Extract the [X, Y] coordinate from the center of the cell holding the provided text.  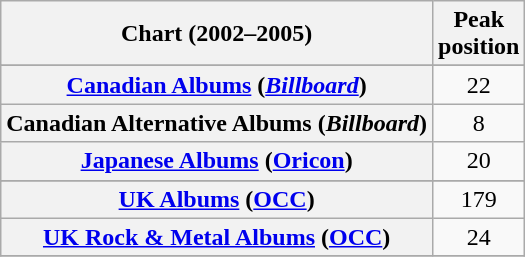
Japanese Albums (Oricon) [217, 161]
Canadian Alternative Albums (Billboard) [217, 123]
Peakposition [479, 34]
179 [479, 199]
Canadian Albums (Billboard) [217, 85]
8 [479, 123]
24 [479, 237]
20 [479, 161]
UK Albums (OCC) [217, 199]
UK Rock & Metal Albums (OCC) [217, 237]
Chart (2002–2005) [217, 34]
22 [479, 85]
